Identify which cell holds the provided text, then report its (X, Y) central coordinate. 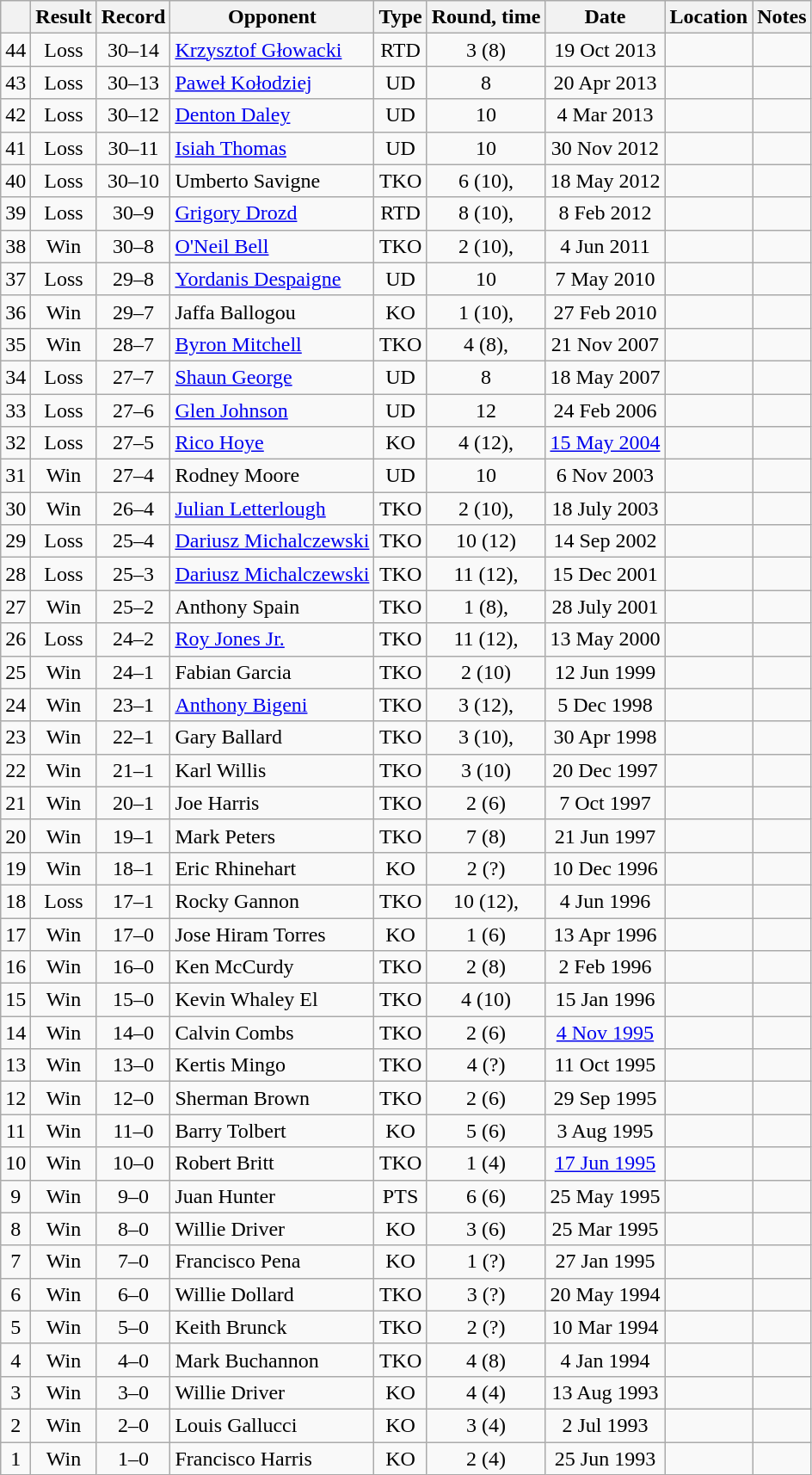
Result (64, 17)
17–1 (133, 901)
Gary Ballard (272, 737)
Louis Gallucci (272, 1425)
14 (15, 1033)
1 (?) (486, 1262)
44 (15, 50)
10 (12), (486, 901)
5–0 (133, 1327)
19–1 (133, 836)
Jose Hiram Torres (272, 934)
14 Sep 2002 (606, 541)
36 (15, 312)
Record (133, 17)
Rocky Gannon (272, 901)
18–1 (133, 868)
23 (15, 737)
1 (15, 1459)
37 (15, 279)
5 Dec 1998 (606, 705)
Paweł Kołodziej (272, 83)
Julian Letterlough (272, 509)
30–13 (133, 83)
Krzysztof Głowacki (272, 50)
20 May 1994 (606, 1294)
10–0 (133, 1163)
22 (15, 770)
5 (6) (486, 1131)
25–2 (133, 607)
Shaun George (272, 377)
6 Nov 2003 (606, 476)
20 Apr 2013 (606, 83)
29–8 (133, 279)
4 (8), (486, 344)
29 (15, 541)
1 (4) (486, 1163)
30–12 (133, 115)
31 (15, 476)
Denton Daley (272, 115)
Karl Willis (272, 770)
3 (10), (486, 737)
24 Feb 2006 (606, 410)
3 (15, 1392)
4 (?) (486, 1065)
3 (8) (486, 50)
Date (606, 17)
18 (15, 901)
3–0 (133, 1392)
1 (6) (486, 934)
30 (15, 509)
26 (15, 639)
30–10 (133, 181)
3 (6) (486, 1229)
16 (15, 967)
15 Dec 2001 (606, 574)
PTS (401, 1196)
2–0 (133, 1425)
35 (15, 344)
Yordanis Despaigne (272, 279)
Barry Tolbert (272, 1131)
25 Jun 1993 (606, 1459)
Francisco Pena (272, 1262)
30–11 (133, 148)
28–7 (133, 344)
28 (15, 574)
20 Dec 1997 (606, 770)
3 (12), (486, 705)
3 (10) (486, 770)
2 (4) (486, 1459)
10 Dec 1996 (606, 868)
Joe Harris (272, 803)
43 (15, 83)
13–0 (133, 1065)
4 (15, 1360)
29 Sep 1995 (606, 1098)
25 May 1995 (606, 1196)
13 (15, 1065)
2 Jul 1993 (606, 1425)
11 Oct 1995 (606, 1065)
30–14 (133, 50)
21 (15, 803)
21 Nov 2007 (606, 344)
6 (10), (486, 181)
1 (8), (486, 607)
32 (15, 443)
4 (10) (486, 1000)
17 (15, 934)
Glen Johnson (272, 410)
Anthony Spain (272, 607)
Location (709, 17)
18 May 2007 (606, 377)
27–5 (133, 443)
8 (10), (486, 213)
6 (15, 1294)
13 May 2000 (606, 639)
4 (8) (486, 1360)
9–0 (133, 1196)
Roy Jones Jr. (272, 639)
18 July 2003 (606, 509)
6 (6) (486, 1196)
Eric Rhinehart (272, 868)
25 (15, 672)
20 (15, 836)
Umberto Savigne (272, 181)
26–4 (133, 509)
25–4 (133, 541)
7 (15, 1262)
25–3 (133, 574)
15–0 (133, 1000)
34 (15, 377)
4 (12), (486, 443)
8–0 (133, 1229)
Type (401, 17)
3 (?) (486, 1294)
15 (15, 1000)
7–0 (133, 1262)
19 Oct 2013 (606, 50)
Ken McCurdy (272, 967)
7 (8) (486, 836)
Willie Dollard (272, 1294)
7 Oct 1997 (606, 803)
Sherman Brown (272, 1098)
30–9 (133, 213)
2 (15, 1425)
4 Jun 2011 (606, 246)
2 (10) (486, 672)
15 May 2004 (606, 443)
24 (15, 705)
3 (4) (486, 1425)
Mark Buchannon (272, 1360)
4 Jun 1996 (606, 901)
42 (15, 115)
4 Jan 1994 (606, 1360)
12 Jun 1999 (606, 672)
27–7 (133, 377)
18 May 2012 (606, 181)
Keith Brunck (272, 1327)
Kevin Whaley El (272, 1000)
14–0 (133, 1033)
30 Nov 2012 (606, 148)
27–6 (133, 410)
Juan Hunter (272, 1196)
4 Mar 2013 (606, 115)
Calvin Combs (272, 1033)
16–0 (133, 967)
27 Feb 2010 (606, 312)
O'Neil Bell (272, 246)
41 (15, 148)
Notes (782, 17)
10 (12) (486, 541)
Isiah Thomas (272, 148)
27 (15, 607)
30–8 (133, 246)
Mark Peters (272, 836)
24–2 (133, 639)
4–0 (133, 1360)
24–1 (133, 672)
Byron Mitchell (272, 344)
2 Feb 1996 (606, 967)
8 Feb 2012 (606, 213)
Grigory Drozd (272, 213)
Round, time (486, 17)
17 Jun 1995 (606, 1163)
6–0 (133, 1294)
29–7 (133, 312)
4 (4) (486, 1392)
19 (15, 868)
1–0 (133, 1459)
3 Aug 1995 (606, 1131)
17–0 (133, 934)
23–1 (133, 705)
27 Jan 1995 (606, 1262)
21–1 (133, 770)
Francisco Harris (272, 1459)
40 (15, 181)
Fabian Garcia (272, 672)
13 Aug 1993 (606, 1392)
Anthony Bigeni (272, 705)
12–0 (133, 1098)
22–1 (133, 737)
4 Nov 1995 (606, 1033)
21 Jun 1997 (606, 836)
15 Jan 1996 (606, 1000)
Rodney Moore (272, 476)
Rico Hoye (272, 443)
Jaffa Ballogou (272, 312)
27–4 (133, 476)
38 (15, 246)
5 (15, 1327)
Kertis Mingo (272, 1065)
10 Mar 1994 (606, 1327)
28 July 2001 (606, 607)
9 (15, 1196)
11 (15, 1131)
30 Apr 1998 (606, 737)
2 (8) (486, 967)
39 (15, 213)
1 (10), (486, 312)
Opponent (272, 17)
33 (15, 410)
Robert Britt (272, 1163)
13 Apr 1996 (606, 934)
20–1 (133, 803)
25 Mar 1995 (606, 1229)
11–0 (133, 1131)
7 May 2010 (606, 279)
